Find where the given text appears and provide that cell's center as [x, y] coordinate. 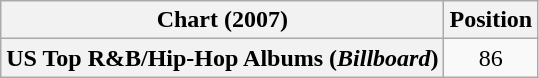
86 [491, 58]
Position [491, 20]
Chart (2007) [222, 20]
US Top R&B/Hip-Hop Albums (Billboard) [222, 58]
